Find where the given text appears and provide that cell's center as [X, Y] coordinate. 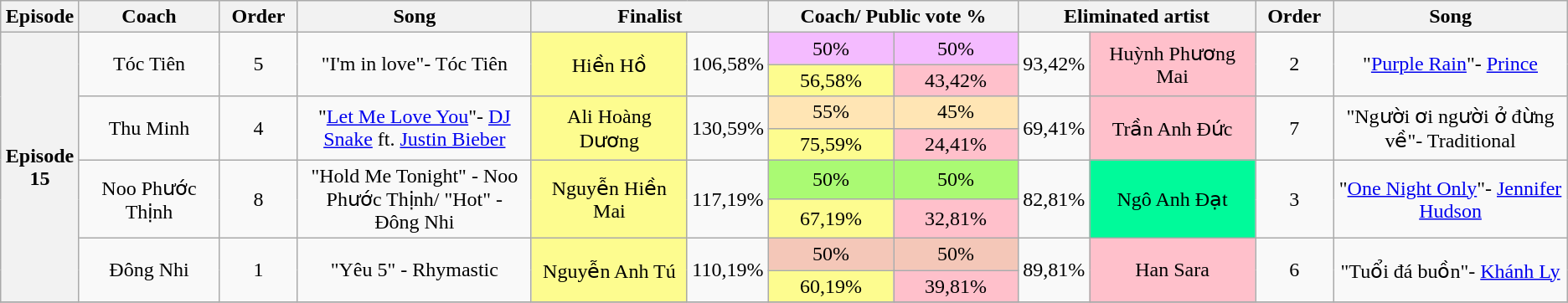
Thu Minh [149, 128]
69,41% [1054, 128]
Noo Phước Thịnh [149, 199]
82,81% [1054, 199]
7 [1293, 128]
39,81% [957, 286]
117,19% [727, 199]
"Tuổi đá buồn"- Khánh Ly [1451, 270]
67,19% [831, 219]
"One Night Only"- Jennifer Hudson [1451, 199]
8 [258, 199]
89,81% [1054, 270]
Episode 15 [40, 167]
Nguyễn Anh Tú [609, 270]
Đông Nhi [149, 270]
Ali Hoàng Dương [609, 128]
4 [258, 128]
Episode [40, 17]
"Yêu 5" - Rhymastic [414, 270]
130,59% [727, 128]
"I'm in love"- Tóc Tiên [414, 64]
93,42% [1054, 64]
"Purple Rain"- Prince [1451, 64]
Hiền Hồ [609, 64]
6 [1293, 270]
Trần Anh Đức [1173, 128]
Finalist [650, 17]
Coach/ Public vote % [893, 17]
Coach [149, 17]
Eliminated artist [1137, 17]
110,19% [727, 270]
55% [831, 112]
106,58% [727, 64]
56,58% [831, 80]
32,81% [957, 219]
"Hold Me Tonight" - Noo Phước Thịnh/ "Hot" - Đông Nhi [414, 199]
3 [1293, 199]
"Người ơi người ở đừng về"- Traditional [1451, 128]
Nguyễn Hiền Mai [609, 199]
5 [258, 64]
43,42% [957, 80]
"Let Me Love You"- DJ Snake ft. Justin Bieber [414, 128]
Ngô Anh Đạt [1173, 199]
1 [258, 270]
2 [1293, 64]
60,19% [831, 286]
24,41% [957, 144]
Tóc Tiên [149, 64]
Huỳnh Phương Mai [1173, 64]
75,59% [831, 144]
Han Sara [1173, 270]
45% [957, 112]
